Pinpoint the cell where the given text exists, returning its (X, Y) midpoint coordinate. 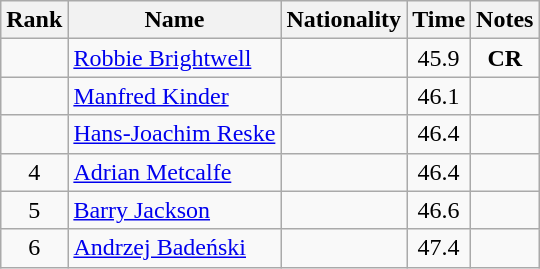
5 (34, 210)
Rank (34, 20)
Notes (505, 20)
Name (174, 20)
Robbie Brightwell (174, 58)
46.1 (439, 96)
Nationality (344, 20)
47.4 (439, 248)
Time (439, 20)
46.6 (439, 210)
Andrzej Badeński (174, 248)
45.9 (439, 58)
Barry Jackson (174, 210)
CR (505, 58)
6 (34, 248)
Hans-Joachim Reske (174, 134)
4 (34, 172)
Manfred Kinder (174, 96)
Adrian Metcalfe (174, 172)
